Capture the cell that displays the provided text and extract its [X, Y] central coordinate. 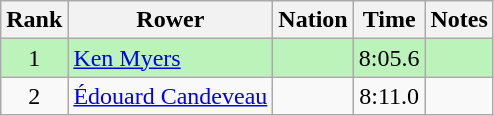
8:05.6 [389, 58]
8:11.0 [389, 96]
Rower [170, 20]
Notes [459, 20]
Ken Myers [170, 58]
Rank [34, 20]
1 [34, 58]
Nation [313, 20]
2 [34, 96]
Édouard Candeveau [170, 96]
Time [389, 20]
